Determine the [X, Y] coordinate at the center of the cell enclosing the given text.  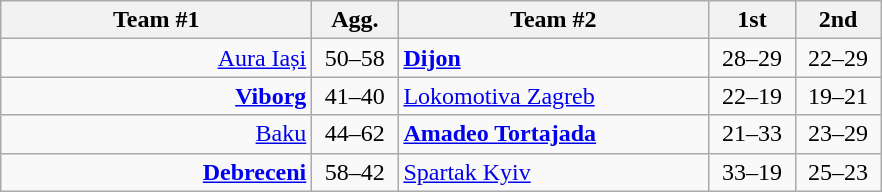
Aura Iași [156, 58]
Team #1 [156, 20]
21–33 [752, 134]
41–40 [355, 96]
19–21 [838, 96]
22–19 [752, 96]
Agg. [355, 20]
Lokomotiva Zagreb [554, 96]
Spartak Kyiv [554, 172]
Baku [156, 134]
Amadeo Tortajada [554, 134]
50–58 [355, 58]
58–42 [355, 172]
33–19 [752, 172]
23–29 [838, 134]
2nd [838, 20]
22–29 [838, 58]
25–23 [838, 172]
Debreceni [156, 172]
Dijon [554, 58]
44–62 [355, 134]
1st [752, 20]
28–29 [752, 58]
Viborg [156, 96]
Team #2 [554, 20]
